Return the (x, y) coordinate for the center point of the cell that contains the specified text.  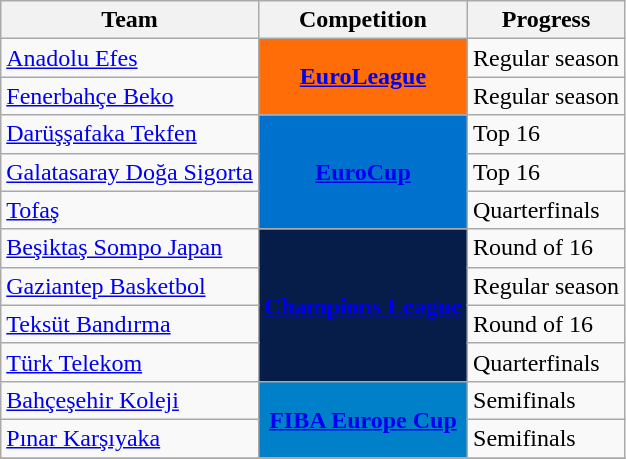
Beşiktaş Sompo Japan (130, 248)
Bahçeşehir Koleji (130, 400)
FIBA Europe Cup (362, 419)
Team (130, 20)
Türk Telekom (130, 362)
Progress (546, 20)
Fenerbahçe Beko (130, 96)
Teksüt Bandırma (130, 324)
Pınar Karşıyaka (130, 438)
Darüşşafaka Tekfen (130, 134)
Competition (362, 20)
Champions League (362, 305)
EuroCup (362, 172)
Galatasaray Doğa Sigorta (130, 172)
Anadolu Efes (130, 58)
Tofaş (130, 210)
Gaziantep Basketbol (130, 286)
EuroLeague (362, 77)
